Output the (x, y) coordinate of the center of the cell containing the given text.  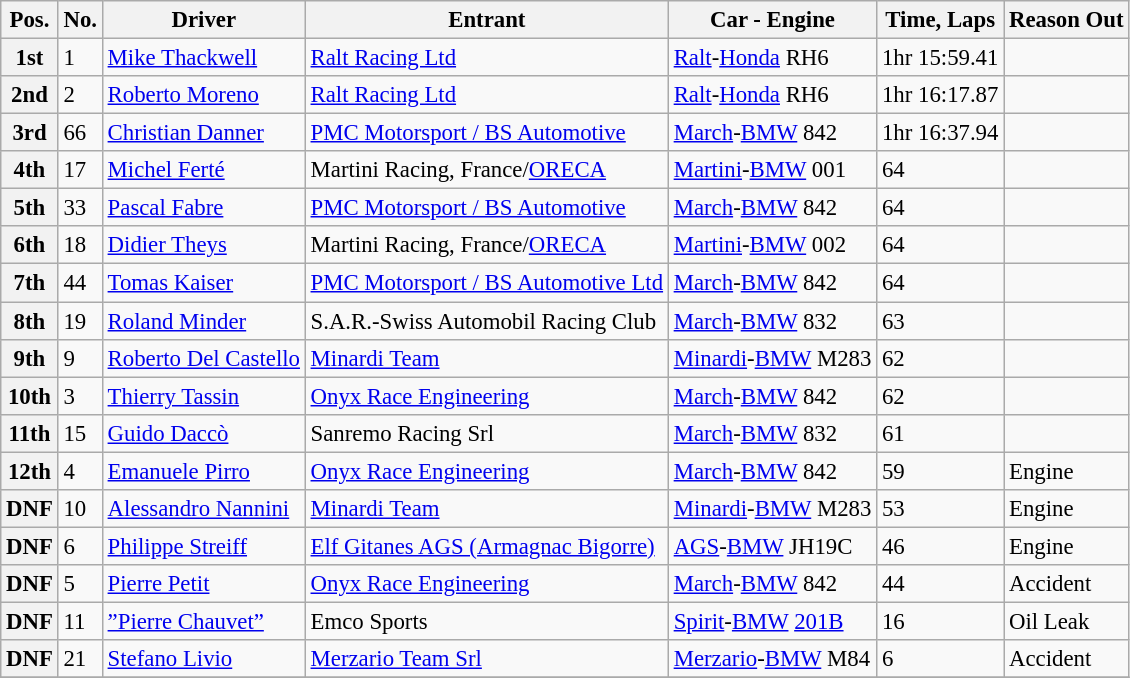
Stefano Livio (204, 659)
61 (940, 433)
3rd (30, 133)
Roberto Del Castello (204, 358)
Philippe Streiff (204, 546)
5th (30, 208)
AGS-BMW JH19C (772, 546)
12th (30, 471)
Roberto Moreno (204, 95)
8th (30, 321)
16 (940, 621)
Sanremo Racing Srl (486, 433)
Michel Ferté (204, 170)
59 (940, 471)
Entrant (486, 20)
4th (30, 170)
Roland Minder (204, 321)
9th (30, 358)
Merzario-BMW M84 (772, 659)
1st (30, 58)
No. (80, 20)
Tomas Kaiser (204, 283)
PMC Motorsport / BS Automotive Ltd (486, 283)
1hr 15:59.41 (940, 58)
10th (30, 396)
46 (940, 546)
1hr 16:37.94 (940, 133)
Thierry Tassin (204, 396)
63 (940, 321)
33 (80, 208)
1hr 16:17.87 (940, 95)
Pierre Petit (204, 584)
Driver (204, 20)
9 (80, 358)
11th (30, 433)
Oil Leak (1066, 621)
21 (80, 659)
Time, Laps (940, 20)
2nd (30, 95)
S.A.R.-Swiss Automobil Racing Club (486, 321)
Martini-BMW 001 (772, 170)
”Pierre Chauvet” (204, 621)
Mike Thackwell (204, 58)
Elf Gitanes AGS (Armagnac Bigorre) (486, 546)
11 (80, 621)
Spirit-BMW 201B (772, 621)
Merzario Team Srl (486, 659)
17 (80, 170)
Pascal Fabre (204, 208)
Pos. (30, 20)
Emco Sports (486, 621)
66 (80, 133)
15 (80, 433)
Martini-BMW 002 (772, 245)
18 (80, 245)
4 (80, 471)
10 (80, 509)
19 (80, 321)
Reason Out (1066, 20)
Alessandro Nannini (204, 509)
1 (80, 58)
Christian Danner (204, 133)
6th (30, 245)
Emanuele Pirro (204, 471)
53 (940, 509)
Car - Engine (772, 20)
Didier Theys (204, 245)
Guido Daccò (204, 433)
2 (80, 95)
3 (80, 396)
7th (30, 283)
5 (80, 584)
